From the cell containing the given text, extract its center point as (x, y) coordinate. 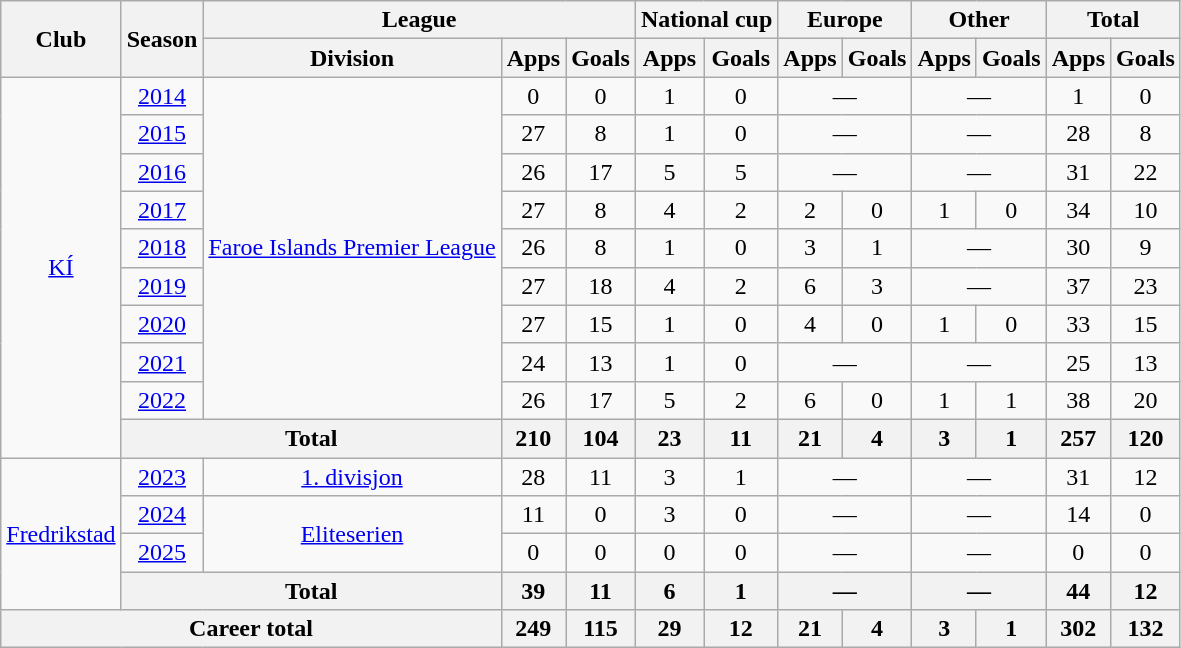
302 (1078, 629)
National cup (706, 20)
Career total (251, 629)
34 (1078, 210)
9 (1146, 248)
Division (352, 58)
League (419, 20)
Season (162, 39)
22 (1146, 172)
24 (533, 362)
2024 (162, 515)
2018 (162, 248)
2015 (162, 134)
2025 (162, 553)
38 (1078, 400)
104 (601, 438)
KÍ (61, 268)
120 (1146, 438)
10 (1146, 210)
Club (61, 39)
25 (1078, 362)
2020 (162, 324)
2021 (162, 362)
2019 (162, 286)
18 (601, 286)
Other (979, 20)
210 (533, 438)
44 (1078, 591)
39 (533, 591)
257 (1078, 438)
132 (1146, 629)
2014 (162, 96)
1. divisjon (352, 477)
Faroe Islands Premier League (352, 248)
Eliteserien (352, 534)
2022 (162, 400)
Fredrikstad (61, 534)
30 (1078, 248)
115 (601, 629)
2023 (162, 477)
20 (1146, 400)
2016 (162, 172)
2017 (162, 210)
14 (1078, 515)
37 (1078, 286)
29 (669, 629)
249 (533, 629)
Europe (845, 20)
33 (1078, 324)
